Extract the [X, Y] coordinate from the center of the cell holding the provided text.  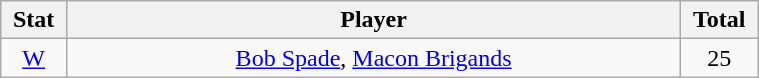
Stat [34, 20]
W [34, 58]
Bob Spade, Macon Brigands [373, 58]
Total [720, 20]
25 [720, 58]
Player [373, 20]
